Extract the (x, y) coordinate from the center of the cell holding the provided text.  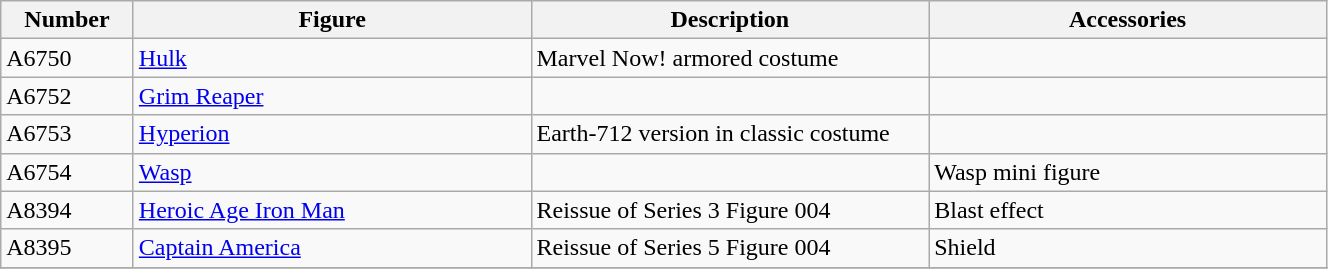
A6754 (68, 172)
A6752 (68, 96)
A8394 (68, 210)
A6753 (68, 134)
Captain America (332, 248)
Number (68, 20)
Hyperion (332, 134)
Reissue of Series 5 Figure 004 (730, 248)
A6750 (68, 58)
Earth-712 version in classic costume (730, 134)
Description (730, 20)
Reissue of Series 3 Figure 004 (730, 210)
Grim Reaper (332, 96)
Heroic Age Iron Man (332, 210)
Hulk (332, 58)
A8395 (68, 248)
Wasp mini figure (1128, 172)
Marvel Now! armored costume (730, 58)
Accessories (1128, 20)
Figure (332, 20)
Shield (1128, 248)
Blast effect (1128, 210)
Wasp (332, 172)
